Detect which cell encompasses the target text, then output its [X, Y] center coordinate. 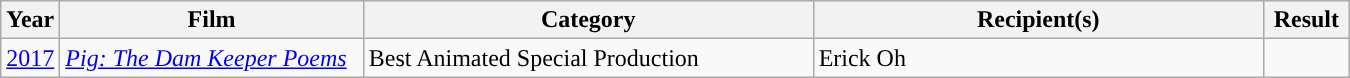
Recipient(s) [1038, 20]
Result [1306, 20]
Category [588, 20]
Pig: The Dam Keeper Poems [212, 58]
Best Animated Special Production [588, 58]
Year [30, 20]
Erick Oh [1038, 58]
Film [212, 20]
2017 [30, 58]
